Determine the [X, Y] coordinate at the center of the cell enclosing the given text.  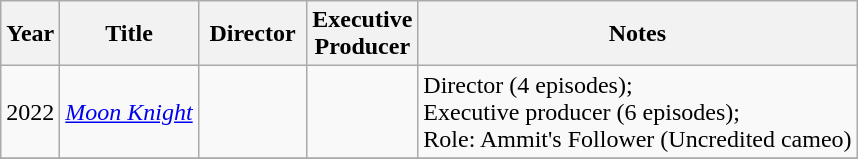
Moon Knight [129, 112]
2022 [30, 112]
Director (4 episodes);Executive producer (6 episodes);Role: Ammit's Follower (Uncredited cameo) [638, 112]
Notes [638, 34]
Year [30, 34]
ExecutiveProducer [362, 34]
Director [252, 34]
Title [129, 34]
